Capture the cell that displays the provided text and extract its [X, Y] central coordinate. 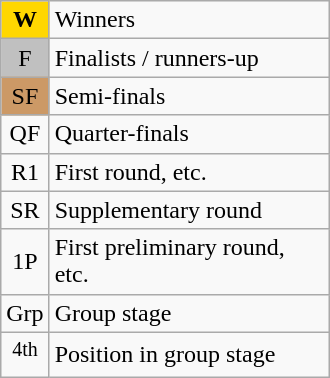
SF [25, 96]
Semi-finals [189, 96]
Position in group stage [189, 354]
R1 [25, 172]
1P [25, 262]
First round, etc. [189, 172]
Grp [25, 313]
QF [25, 134]
F [25, 58]
SR [25, 210]
Finalists / runners-up [189, 58]
Group stage [189, 313]
W [25, 20]
Quarter-finals [189, 134]
Winners [189, 20]
First preliminary round, etc. [189, 262]
4th [25, 354]
Supplementary round [189, 210]
